For the text-containing cell, return its midpoint in [X, Y] coordinate format. 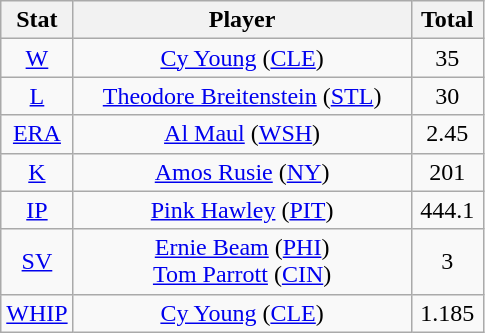
K [37, 172]
1.185 [447, 313]
444.1 [447, 210]
Ernie Beam (PHI)Tom Parrott (CIN) [242, 262]
SV [37, 262]
ERA [37, 134]
WHIP [37, 313]
Total [447, 20]
Amos Rusie (NY) [242, 172]
2.45 [447, 134]
201 [447, 172]
30 [447, 96]
Stat [37, 20]
35 [447, 58]
3 [447, 262]
W [37, 58]
Al Maul (WSH) [242, 134]
Theodore Breitenstein (STL) [242, 96]
Pink Hawley (PIT) [242, 210]
L [37, 96]
Player [242, 20]
IP [37, 210]
